Search for the cell housing the specified text and yield its [x, y] center coordinate. 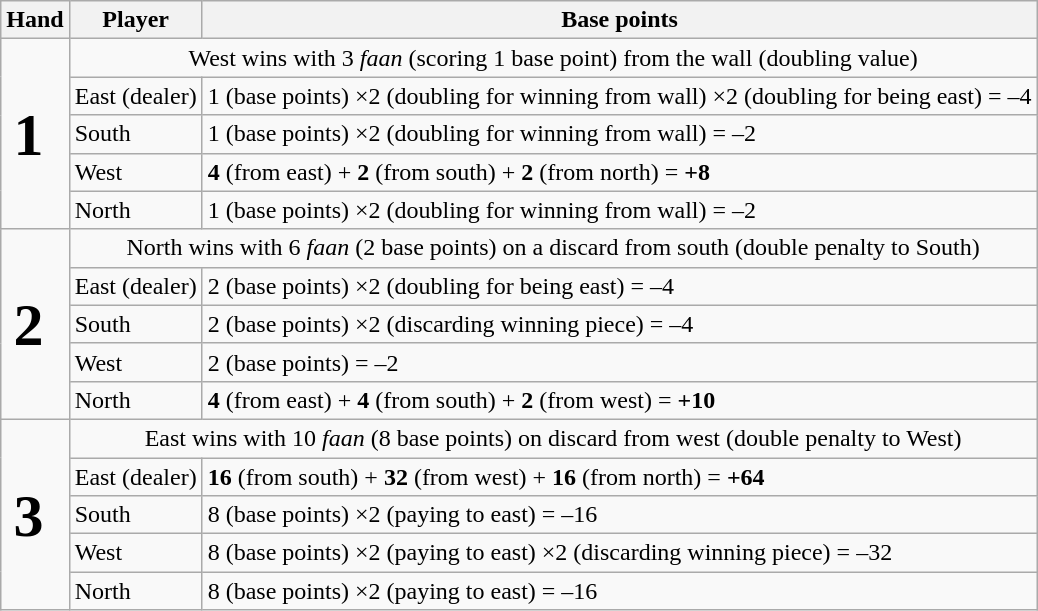
Hand [35, 20]
Player [136, 20]
4 (from east) + 2 (from south) + 2 (from north) = +8 [620, 172]
8 (base points) ×2 (paying to east) ×2 (discarding winning piece) = –32 [620, 553]
16 (from south) + 32 (from west) + 16 (from north) = +64 [620, 477]
2 [35, 324]
2 (base points) ×2 (doubling for being east) = –4 [620, 286]
3 [35, 514]
1 [35, 134]
1 (base points) ×2 (doubling for winning from wall) ×2 (doubling for being east) = –4 [620, 96]
2 (base points) ×2 (discarding winning piece) = –4 [620, 324]
2 (base points) = –2 [620, 362]
West wins with 3 faan (scoring 1 base point) from the wall (doubling value) [553, 58]
East wins with 10 faan (8 base points) on discard from west (double penalty to West) [553, 438]
North wins with 6 faan (2 base points) on a discard from south (double penalty to South) [553, 248]
Base points [620, 20]
4 (from east) + 4 (from south) + 2 (from west) = +10 [620, 400]
